Detect which cell encompasses the target text, then output its (x, y) center coordinate. 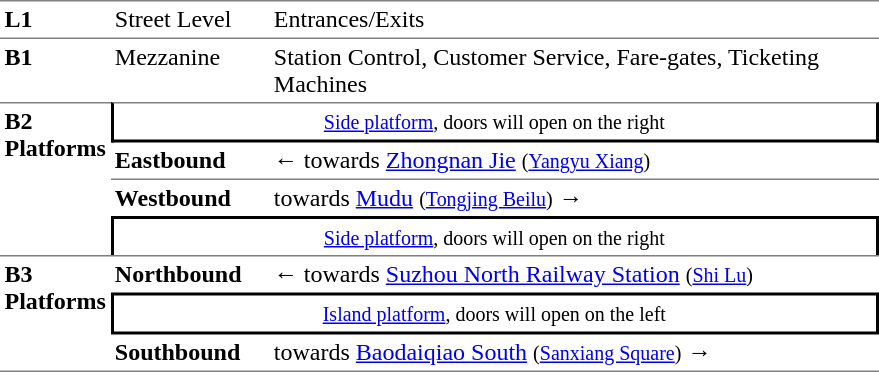
← towards Zhongnan Jie (Yangyu Xiang) (574, 160)
Island platform, doors will open on the left (494, 313)
towards Baodaiqiao South (Sanxiang Square) → (574, 353)
← towards Suzhou North Railway Station (Shi Lu) (574, 274)
Street Level (190, 19)
towards Mudu (Tongjing Beilu) → (574, 197)
Northbound (190, 274)
Westbound (190, 197)
Southbound (190, 353)
Station Control, Customer Service, Fare-gates, Ticketing Machines (574, 70)
B1 (55, 70)
Mezzanine (190, 70)
L1 (55, 19)
Eastbound (190, 160)
B3Platforms (55, 314)
Entrances/Exits (574, 19)
B2Platforms (55, 178)
